Return the [X, Y] coordinate for the center point of the cell that contains the specified text.  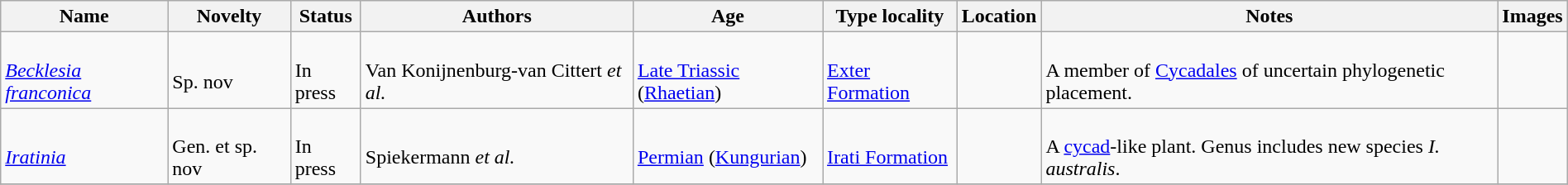
Novelty [229, 17]
Late Triassic (Rhaetian) [728, 70]
Spiekermann et al. [496, 146]
Notes [1269, 17]
Iratinia [84, 146]
Sp. nov [229, 70]
Type locality [890, 17]
A member of Cycadales of uncertain phylogenetic placement. [1269, 70]
Name [84, 17]
Authors [496, 17]
Irati Formation [890, 146]
Gen. et sp. nov [229, 146]
Becklesia franconica [84, 70]
A cycad-like plant. Genus includes new species I. australis. [1269, 146]
Status [326, 17]
Age [728, 17]
Images [1532, 17]
Location [999, 17]
Exter Formation [890, 70]
Van Konijnenburg-van Cittert et al. [496, 70]
Permian (Kungurian) [728, 146]
